Search for the cell housing the specified text and yield its (X, Y) center coordinate. 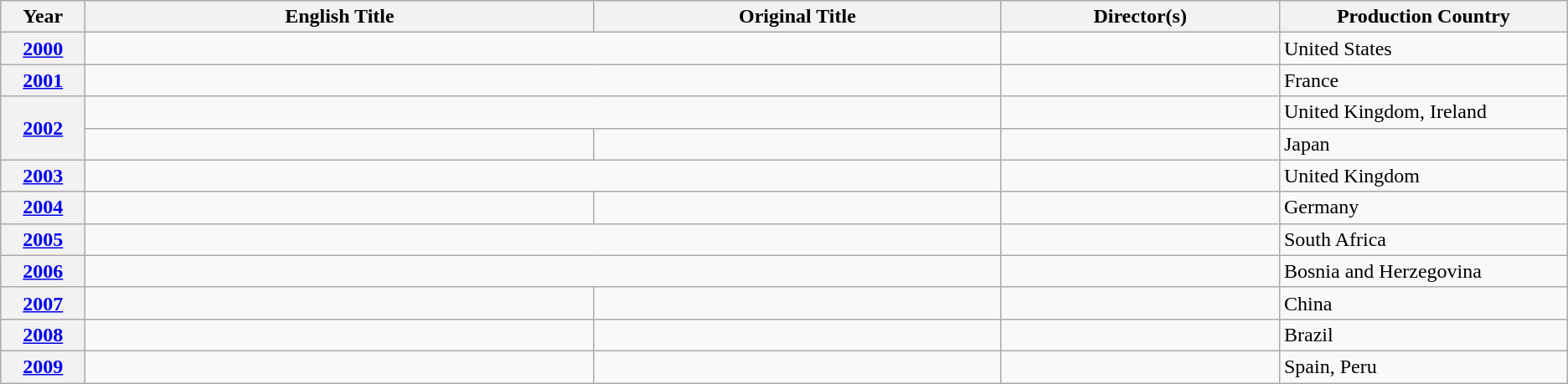
Bosnia and Herzegovina (1423, 271)
2004 (44, 207)
2002 (44, 128)
2006 (44, 271)
Spain, Peru (1423, 366)
Brazil (1423, 335)
United Kingdom, Ireland (1423, 112)
Original Title (797, 17)
China (1423, 303)
South Africa (1423, 239)
Germany (1423, 207)
English Title (340, 17)
2005 (44, 239)
2009 (44, 366)
2003 (44, 176)
France (1423, 80)
Japan (1423, 144)
United Kingdom (1423, 176)
2007 (44, 303)
2001 (44, 80)
Year (44, 17)
United States (1423, 49)
Production Country (1423, 17)
2000 (44, 49)
2008 (44, 335)
Director(s) (1141, 17)
